Scan for the cell matching the given text and deliver its (X, Y) coordinate at center. 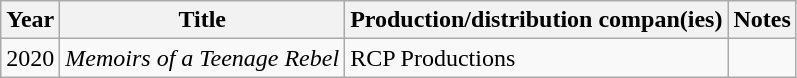
2020 (30, 58)
Notes (762, 20)
Title (202, 20)
Year (30, 20)
RCP Productions (536, 58)
Memoirs of a Teenage Rebel (202, 58)
Production/distribution compan(ies) (536, 20)
